Capture the cell that displays the provided text and extract its [X, Y] central coordinate. 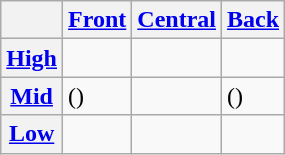
Front [98, 20]
Mid [32, 96]
Back [254, 20]
High [32, 58]
Central [177, 20]
Low [32, 134]
